Scan for the cell matching the given text and deliver its (X, Y) coordinate at center. 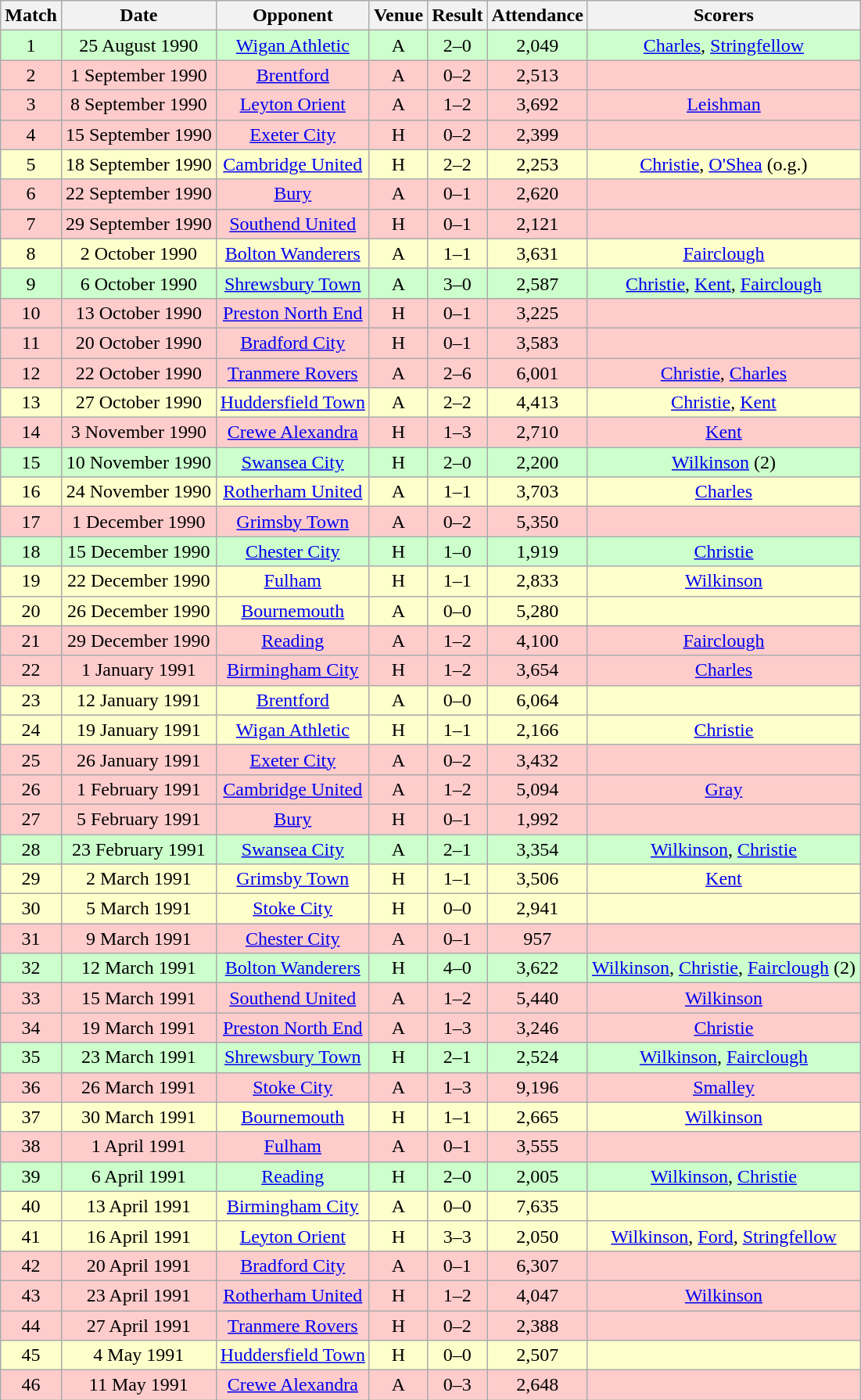
1 February 1991 (138, 789)
34 (31, 1028)
3 (31, 105)
2–6 (457, 373)
19 (31, 581)
5,280 (537, 611)
9 (31, 283)
14 (31, 433)
32 (31, 968)
3–0 (457, 283)
Smalley (723, 1087)
3,583 (537, 343)
22 September 1990 (138, 194)
3–3 (457, 1236)
2,166 (537, 730)
21 (31, 641)
40 (31, 1206)
Charles, Stringfellow (723, 45)
4,413 (537, 403)
Venue (398, 16)
3,246 (537, 1028)
7 (31, 224)
4,100 (537, 641)
3,432 (537, 759)
6,307 (537, 1265)
Leishman (723, 105)
3,631 (537, 253)
2,941 (537, 909)
16 (31, 492)
27 October 1990 (138, 403)
10 November 1990 (138, 462)
13 April 1991 (138, 1206)
3,225 (537, 313)
2,507 (537, 1355)
Gray (723, 789)
26 March 1991 (138, 1087)
24 November 1990 (138, 492)
2 October 1990 (138, 253)
20 (31, 611)
8 September 1990 (138, 105)
1 December 1990 (138, 522)
2,253 (537, 164)
3 November 1990 (138, 433)
2,050 (537, 1236)
2,399 (537, 135)
19 March 1991 (138, 1028)
12 (31, 373)
8 (31, 253)
2,388 (537, 1326)
26 (31, 789)
22 October 1990 (138, 373)
26 January 1991 (138, 759)
Christie, Kent, Fairclough (723, 283)
27 (31, 819)
2,833 (537, 581)
23 February 1991 (138, 849)
11 May 1991 (138, 1385)
12 March 1991 (138, 968)
15 (31, 462)
41 (31, 1236)
43 (31, 1295)
Christie, Charles (723, 373)
Date (138, 16)
25 August 1990 (138, 45)
5 February 1991 (138, 819)
1,992 (537, 819)
Wilkinson, Christie, Fairclough (2) (723, 968)
5,350 (537, 522)
3,692 (537, 105)
3,354 (537, 849)
Result (457, 16)
46 (31, 1385)
0–3 (457, 1385)
42 (31, 1265)
23 March 1991 (138, 1057)
6 October 1990 (138, 283)
11 (31, 343)
18 (31, 551)
6,001 (537, 373)
35 (31, 1057)
5,440 (537, 998)
6,064 (537, 700)
3,703 (537, 492)
24 (31, 730)
Attendance (537, 16)
3,555 (537, 1147)
9 March 1991 (138, 939)
4 (31, 135)
44 (31, 1326)
20 April 1991 (138, 1265)
4 May 1991 (138, 1355)
2,587 (537, 283)
2,005 (537, 1176)
3,622 (537, 968)
16 April 1991 (138, 1236)
31 (31, 939)
38 (31, 1147)
13 (31, 403)
2,710 (537, 433)
2,665 (537, 1117)
15 September 1990 (138, 135)
3,654 (537, 670)
30 March 1991 (138, 1117)
Christie, Kent (723, 403)
5 March 1991 (138, 909)
15 March 1991 (138, 998)
Opponent (292, 16)
19 January 1991 (138, 730)
957 (537, 939)
28 (31, 849)
5 (31, 164)
25 (31, 759)
1 January 1991 (138, 670)
1 September 1990 (138, 75)
6 (31, 194)
2 (31, 75)
Wilkinson, Fairclough (723, 1057)
3,506 (537, 879)
1–0 (457, 551)
Christie, O'Shea (o.g.) (723, 164)
7,635 (537, 1206)
1 (31, 45)
36 (31, 1087)
15 December 1990 (138, 551)
33 (31, 998)
2,121 (537, 224)
6 April 1991 (138, 1176)
23 (31, 700)
2,200 (537, 462)
2,049 (537, 45)
5,094 (537, 789)
2,648 (537, 1385)
23 April 1991 (138, 1295)
39 (31, 1176)
Wilkinson, Ford, Stringfellow (723, 1236)
2,524 (537, 1057)
4–0 (457, 968)
20 October 1990 (138, 343)
Scorers (723, 16)
12 January 1991 (138, 700)
29 September 1990 (138, 224)
4,047 (537, 1295)
9,196 (537, 1087)
17 (31, 522)
2,513 (537, 75)
22 December 1990 (138, 581)
2 March 1991 (138, 879)
22 (31, 670)
18 September 1990 (138, 164)
10 (31, 313)
37 (31, 1117)
Match (31, 16)
29 (31, 879)
1 April 1991 (138, 1147)
2,620 (537, 194)
30 (31, 909)
Wilkinson (2) (723, 462)
27 April 1991 (138, 1326)
13 October 1990 (138, 313)
1,919 (537, 551)
29 December 1990 (138, 641)
26 December 1990 (138, 611)
45 (31, 1355)
